Return the (x, y) coordinate for the center point of the cell that contains the specified text.  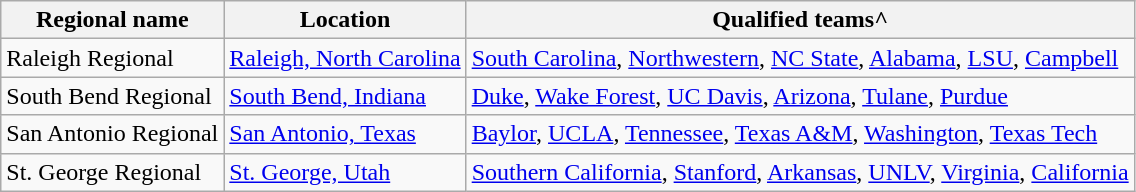
Raleigh Regional (112, 58)
South Bend, Indiana (345, 96)
Location (345, 20)
Southern California, Stanford, Arkansas, UNLV, Virginia, California (800, 172)
South Bend Regional (112, 96)
Regional name (112, 20)
Baylor, UCLA, Tennessee, Texas A&M, Washington, Texas Tech (800, 134)
Qualified teams^ (800, 20)
Duke, Wake Forest, UC Davis, Arizona, Tulane, Purdue (800, 96)
St. George Regional (112, 172)
South Carolina, Northwestern, NC State, Alabama, LSU, Campbell (800, 58)
Raleigh, North Carolina (345, 58)
San Antonio, Texas (345, 134)
St. George, Utah (345, 172)
San Antonio Regional (112, 134)
